Locate the cell with the specified text and output its (X, Y) center coordinate. 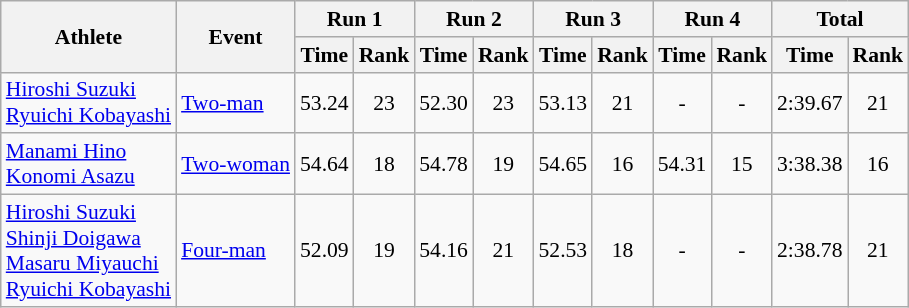
Athlete (88, 36)
Run 2 (474, 19)
2:38.78 (810, 251)
54.16 (444, 251)
54.31 (682, 164)
52.53 (564, 251)
Run 3 (594, 19)
Hiroshi SuzukiShinji DoigawaMasaru Miyauchi Ryuichi Kobayashi (88, 251)
Run 1 (354, 19)
54.78 (444, 164)
53.13 (564, 102)
3:38.38 (810, 164)
15 (742, 164)
Run 4 (712, 19)
Manami HinoKonomi Asazu (88, 164)
Event (236, 36)
Two-man (236, 102)
52.30 (444, 102)
Four-man (236, 251)
Two-woman (236, 164)
2:39.67 (810, 102)
Hiroshi SuzukiRyuichi Kobayashi (88, 102)
53.24 (324, 102)
54.64 (324, 164)
52.09 (324, 251)
Total (840, 19)
54.65 (564, 164)
